Locate the cell with the specified text and output its (X, Y) center coordinate. 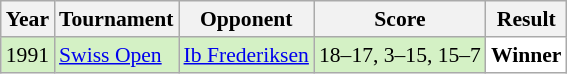
Opponent (246, 19)
1991 (28, 55)
Result (526, 19)
Score (400, 19)
Ib Frederiksen (246, 55)
Year (28, 19)
Winner (526, 55)
Swiss Open (116, 55)
Tournament (116, 19)
18–17, 3–15, 15–7 (400, 55)
